Extract the (x, y) coordinate from the center of the cell holding the provided text.  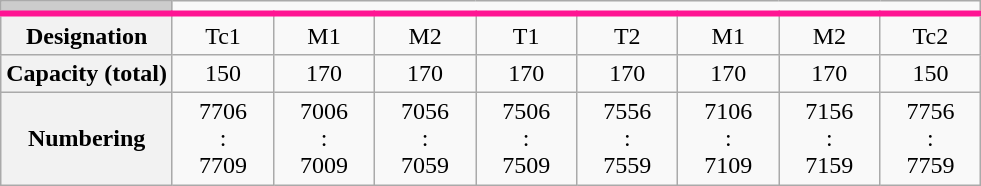
Designation (87, 34)
7006:7009 (324, 138)
7556:7559 (628, 138)
T1 (526, 34)
7756:7759 (930, 138)
Capacity (total) (87, 73)
7156:7159 (830, 138)
T2 (628, 34)
Numbering (87, 138)
7706:7709 (222, 138)
7056:7059 (426, 138)
7106:7109 (728, 138)
7506:7509 (526, 138)
Tc2 (930, 34)
Tc1 (222, 34)
